Scan for the cell matching the given text and deliver its [x, y] coordinate at center. 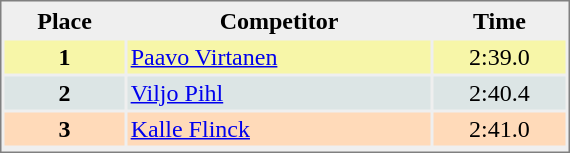
Place [64, 20]
2:41.0 [499, 128]
Paavo Virtanen [280, 56]
2:39.0 [499, 56]
Viljo Pihl [280, 92]
Time [499, 20]
Kalle Flinck [280, 128]
1 [64, 56]
2 [64, 92]
2:40.4 [499, 92]
3 [64, 128]
Competitor [280, 20]
